Return the [X, Y] coordinate for the center point of the cell that contains the specified text.  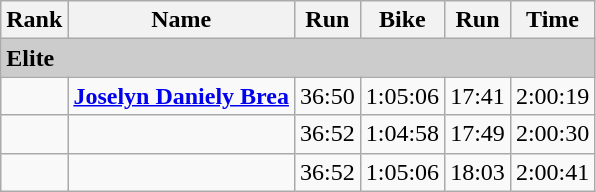
Elite [298, 58]
2:00:41 [552, 172]
17:49 [478, 134]
Name [182, 20]
18:03 [478, 172]
1:04:58 [402, 134]
17:41 [478, 96]
Rank [34, 20]
Joselyn Daniely Brea [182, 96]
36:50 [327, 96]
2:00:30 [552, 134]
2:00:19 [552, 96]
Bike [402, 20]
Time [552, 20]
